Capture the cell that displays the provided text and extract its (x, y) central coordinate. 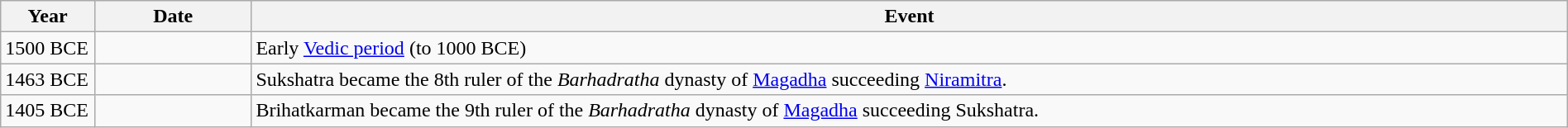
Brihatkarman became the 9th ruler of the Barhadratha dynasty of Magadha succeeding Sukshatra. (910, 111)
Year (48, 17)
1463 BCE (48, 79)
Sukshatra became the 8th ruler of the Barhadratha dynasty of Magadha succeeding Niramitra. (910, 79)
1405 BCE (48, 111)
Early Vedic period (to 1000 BCE) (910, 48)
Date (172, 17)
Event (910, 17)
1500 BCE (48, 48)
